Return (X, Y) of the center of cell containing provided text 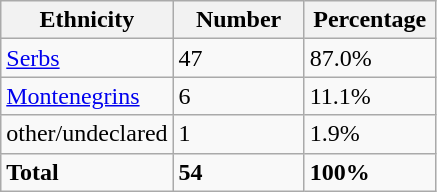
100% (370, 172)
Ethnicity (87, 20)
Total (87, 172)
Percentage (370, 20)
1 (238, 134)
Montenegrins (87, 96)
87.0% (370, 58)
other/undeclared (87, 134)
54 (238, 172)
Serbs (87, 58)
47 (238, 58)
11.1% (370, 96)
1.9% (370, 134)
6 (238, 96)
Number (238, 20)
